Detect which cell encompasses the target text, then output its (X, Y) center coordinate. 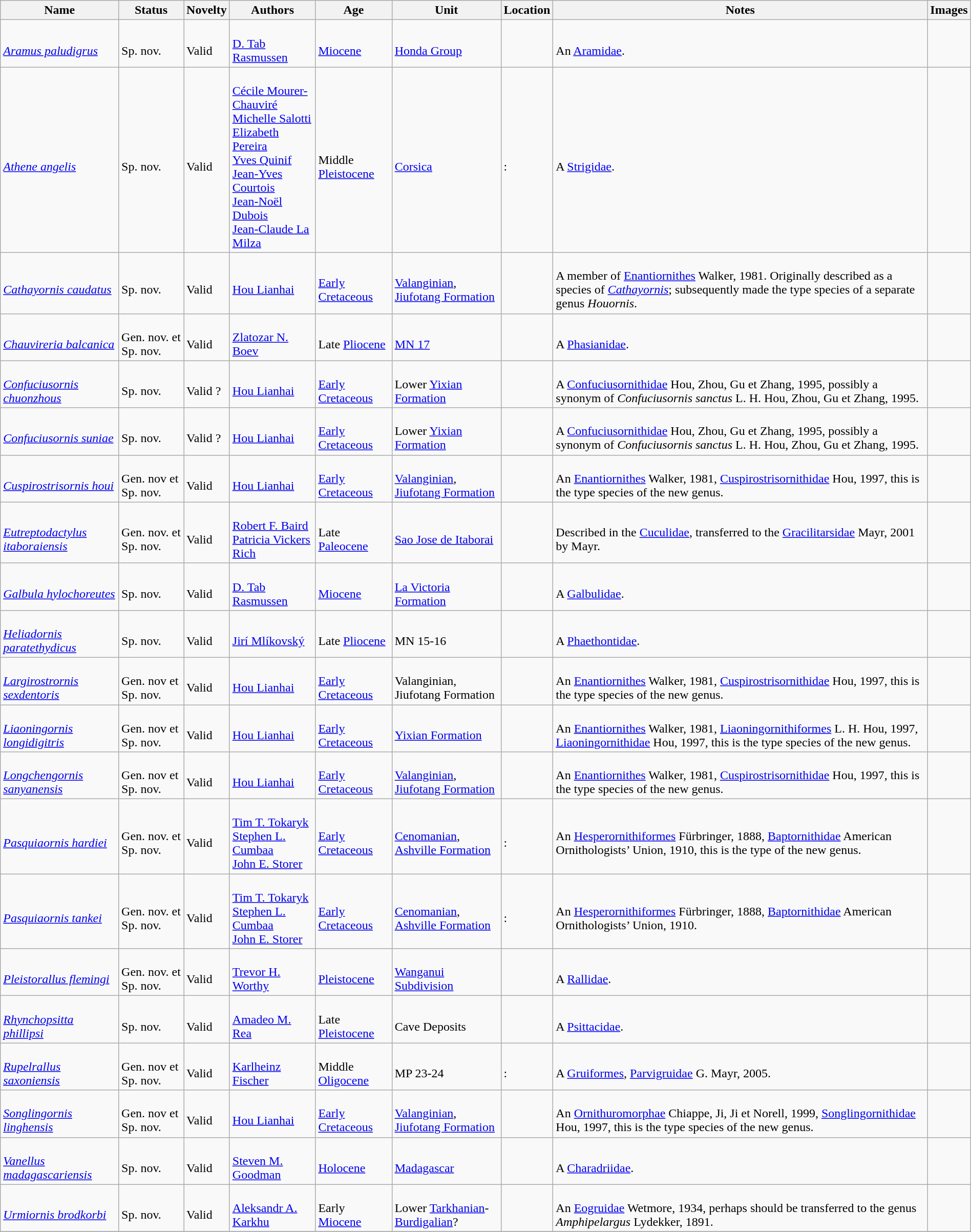
A Strigidae. (741, 160)
Liaoningornis longidigitris (59, 728)
MN 15-16 (447, 634)
Name (59, 10)
Heliadornis paratethydicus (59, 634)
Authors (272, 10)
Holocene (353, 1161)
Pasquiaornis hardiei (59, 837)
Rupelrallus saxoniensis (59, 1067)
Middle Oligocene (353, 1067)
Honda Group (447, 44)
Confuciusornis chuonzhous (59, 384)
Trevor H. Worthy (272, 972)
An Ornithuromorphae Chiappe, Ji, Ji et Norell, 1999, Songlingornithidae Hou, 1997, this is the type species of the new genus. (741, 1114)
An Hesperornithiformes Fürbringer, 1888, Baptornithidae American Ornithologists’ Union, 1910. (741, 911)
Madagascar (447, 1161)
An Eogruidae Wetmore, 1934, perhaps should be transferred to the genus Amphipelargus Lydekker, 1891. (741, 1208)
Status (152, 10)
Vanellus madagascariensis (59, 1161)
Late Paleocene (353, 533)
Rhynchopsitta phillipsi (59, 1019)
Images (949, 10)
An Enantiornithes Walker, 1981, Liaoningornithiformes L. H. Hou, 1997, Liaoningornithidae Hou, 1997, this is the type species of the new genus. (741, 728)
Early Miocene (353, 1208)
A Galbulidae. (741, 587)
Sao Jose de Itaborai (447, 533)
A Gruiformes, Parvigruidae G. Mayr, 2005. (741, 1067)
Pleistorallus flemingi (59, 972)
Described in the Cuculidae, transferred to the Gracilitarsidae Mayr, 2001 by Mayr. (741, 533)
Jirí Mlíkovský (272, 634)
Confuciusornis suniae (59, 431)
Zlatozar N. Boev (272, 337)
Location (527, 10)
A Psittacidae. (741, 1019)
A Phasianidae. (741, 337)
Karlheinz Fischer (272, 1067)
An Aramidae. (741, 44)
Lower Tarkhanian-Burdigalian? (447, 1208)
Robert F. BairdPatricia Vickers Rich (272, 533)
Eutreptodactylus itaboraiensis (59, 533)
Songlingornis linghensis (59, 1114)
Middle Pleistocene (353, 160)
Chauvireria balcanica (59, 337)
Cuspirostrisornis houi (59, 478)
Cave Deposits (447, 1019)
Athene angelis (59, 160)
La Victoria Formation (447, 587)
Yixian Formation (447, 728)
An Hesperornithiformes Fürbringer, 1888, Baptornithidae American Ornithologists’ Union, 1910, this is the type of the new genus. (741, 837)
A Phaethontidae. (741, 634)
MP 23-24 (447, 1067)
A Charadriidae. (741, 1161)
Novelty (207, 10)
Largirostrornis sexdentoris (59, 681)
MN 17 (447, 337)
Corsica (447, 160)
Aleksandr A. Karkhu (272, 1208)
Cathayornis caudatus (59, 283)
A Rallidae. (741, 972)
Wanganui Subdivision (447, 972)
Aramus paludigrus (59, 44)
Age (353, 10)
Unit (447, 10)
Pasquiaornis tankei (59, 911)
Pleistocene (353, 972)
Steven M. Goodman (272, 1161)
Longchengornis sanyanensis (59, 776)
Late Pleistocene (353, 1019)
Notes (741, 10)
Valanginian, Jiufotang Formation (447, 681)
Galbula hylochoreutes (59, 587)
Cécile Mourer-ChauviréMichelle SalottiElizabeth PereiraYves QuinifJean-Yves CourtoisJean-Noël DuboisJean-Claude La Milza (272, 160)
Amadeo M. Rea (272, 1019)
Urmiornis brodkorbi (59, 1208)
